Search for the cell housing the specified text and yield its [x, y] center coordinate. 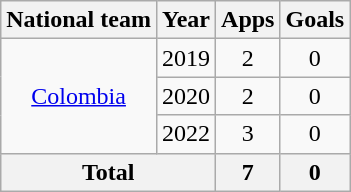
Total [108, 172]
7 [248, 172]
Apps [248, 20]
Goals [315, 20]
3 [248, 134]
Year [186, 20]
2022 [186, 134]
Colombia [79, 96]
2019 [186, 58]
National team [79, 20]
2020 [186, 96]
